Return the (x, y) coordinate for the center point of the cell that contains the specified text.  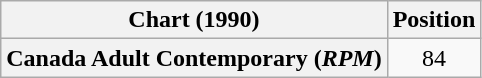
Position (434, 20)
84 (434, 58)
Canada Adult Contemporary (RPM) (194, 58)
Chart (1990) (194, 20)
